Capture the cell that displays the provided text and extract its (X, Y) central coordinate. 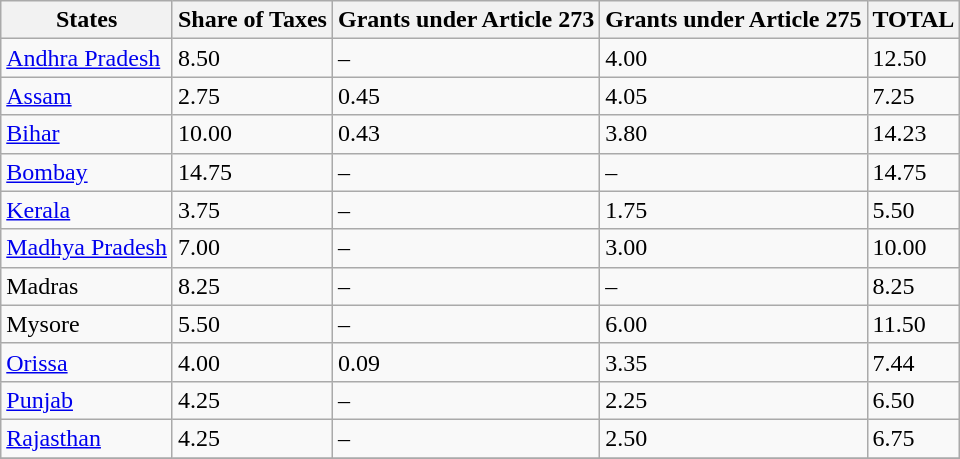
Punjab (87, 400)
0.09 (466, 362)
Assam (87, 96)
3.75 (252, 210)
7.25 (914, 96)
7.00 (252, 248)
6.50 (914, 400)
14.23 (914, 134)
1.75 (734, 210)
12.50 (914, 58)
Bombay (87, 172)
6.00 (734, 324)
2.50 (734, 438)
7.44 (914, 362)
2.75 (252, 96)
Kerala (87, 210)
TOTAL (914, 20)
3.80 (734, 134)
Rajasthan (87, 438)
11.50 (914, 324)
2.25 (734, 400)
Orissa (87, 362)
6.75 (914, 438)
0.43 (466, 134)
Bihar (87, 134)
0.45 (466, 96)
4.05 (734, 96)
Share of Taxes (252, 20)
States (87, 20)
3.00 (734, 248)
8.50 (252, 58)
Grants under Article 273 (466, 20)
Andhra Pradesh (87, 58)
3.35 (734, 362)
Madhya Pradesh (87, 248)
Madras (87, 286)
Mysore (87, 324)
Grants under Article 275 (734, 20)
